Return (X, Y) of the center of cell containing provided text 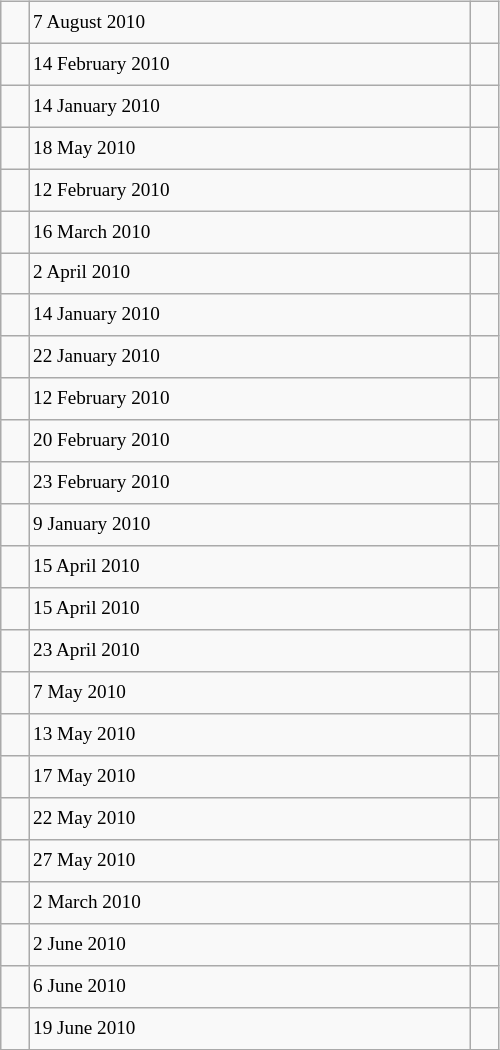
23 February 2010 (249, 483)
20 February 2010 (249, 441)
6 June 2010 (249, 986)
7 August 2010 (249, 22)
19 June 2010 (249, 1028)
14 February 2010 (249, 64)
17 May 2010 (249, 777)
2 June 2010 (249, 944)
2 April 2010 (249, 274)
22 January 2010 (249, 357)
13 May 2010 (249, 735)
18 May 2010 (249, 148)
22 May 2010 (249, 819)
23 April 2010 (249, 651)
7 May 2010 (249, 693)
27 May 2010 (249, 861)
2 March 2010 (249, 902)
16 March 2010 (249, 232)
9 January 2010 (249, 525)
